Determine the [X, Y] coordinate at the center of the cell enclosing the given text.  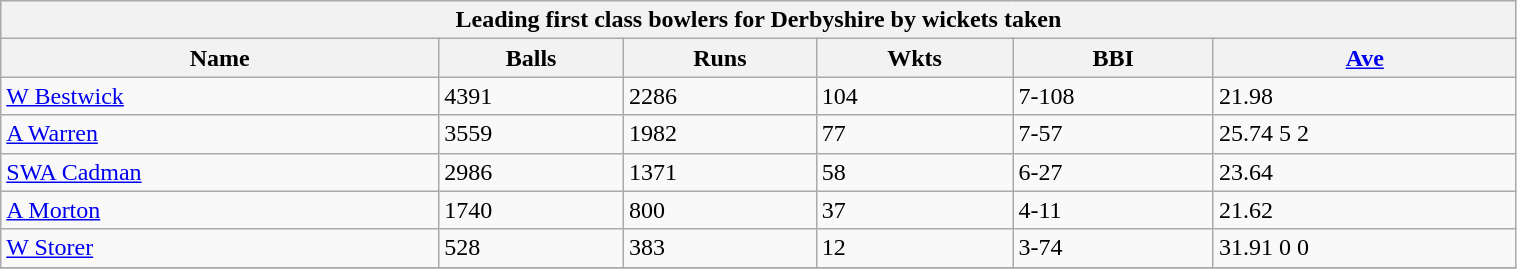
21.98 [1364, 96]
7-57 [1114, 134]
1371 [720, 172]
2986 [532, 172]
A Warren [220, 134]
6-27 [1114, 172]
528 [532, 248]
31.91 0 0 [1364, 248]
104 [914, 96]
A Morton [220, 210]
Leading first class bowlers for Derbyshire by wickets taken [758, 20]
SWA Cadman [220, 172]
3559 [532, 134]
4391 [532, 96]
37 [914, 210]
12 [914, 248]
W Storer [220, 248]
1982 [720, 134]
4-11 [1114, 210]
800 [720, 210]
Ave [1364, 58]
2286 [720, 96]
77 [914, 134]
W Bestwick [220, 96]
Balls [532, 58]
Wkts [914, 58]
58 [914, 172]
383 [720, 248]
7-108 [1114, 96]
23.64 [1364, 172]
1740 [532, 210]
25.74 5 2 [1364, 134]
Runs [720, 58]
BBI [1114, 58]
3-74 [1114, 248]
Name [220, 58]
21.62 [1364, 210]
